Return the [x, y] coordinate for the center point of the cell that contains the specified text.  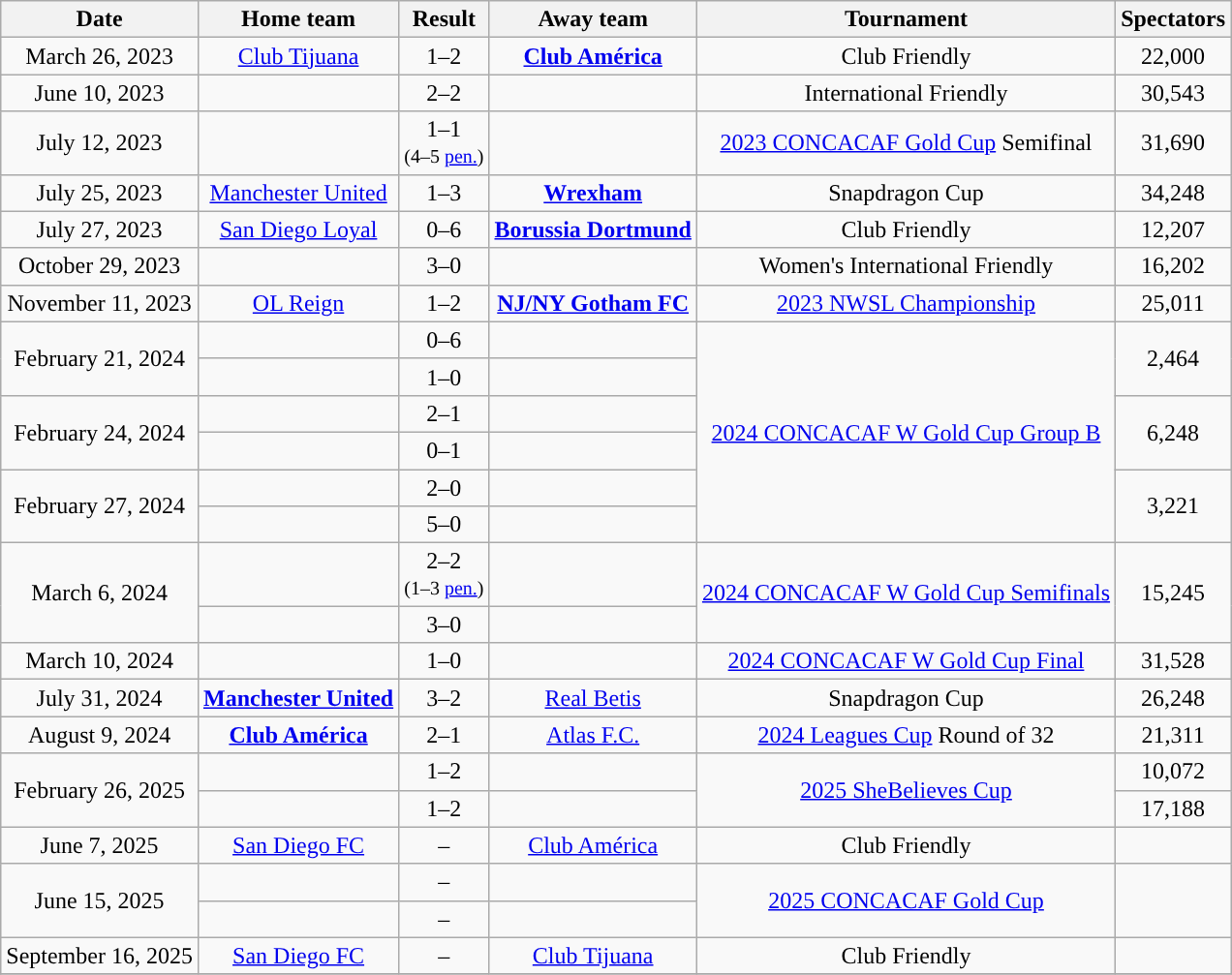
July 12, 2023 [100, 143]
Date [100, 19]
San Diego Loyal [298, 229]
International Friendly [906, 93]
July 27, 2023 [100, 229]
February 27, 2024 [100, 505]
2025 CONCACAF Gold Cup [906, 900]
Away team [593, 19]
31,528 [1174, 661]
June 7, 2025 [100, 845]
2–2 (1–3 pen.) [444, 575]
September 16, 2025 [100, 956]
NJ/NY Gotham FC [593, 303]
2023 NWSL Championship [906, 303]
1–1 (4–5 pen.) [444, 143]
15,245 [1174, 593]
5–0 [444, 525]
31,690 [1174, 143]
16,202 [1174, 266]
10,072 [1174, 772]
Home team [298, 19]
June 10, 2023 [100, 93]
2025 SheBelieves Cup [906, 790]
OL Reign [298, 303]
30,543 [1174, 93]
25,011 [1174, 303]
2–2 [444, 93]
Real Betis [593, 698]
Spectators [1174, 19]
2023 CONCACAF Gold Cup Semifinal [906, 143]
July 25, 2023 [100, 193]
Tournament [906, 19]
November 11, 2023 [100, 303]
February 26, 2025 [100, 790]
July 31, 2024 [100, 698]
2024 Leagues Cup Round of 32 [906, 735]
Borussia Dortmund [593, 229]
22,000 [1174, 56]
March 10, 2024 [100, 661]
21,311 [1174, 735]
1–3 [444, 193]
August 9, 2024 [100, 735]
3,221 [1174, 505]
March 6, 2024 [100, 593]
2,464 [1174, 358]
3–2 [444, 698]
Result [444, 19]
2024 CONCACAF W Gold Cup Final [906, 661]
34,248 [1174, 193]
October 29, 2023 [100, 266]
12,207 [1174, 229]
Atlas F.C. [593, 735]
June 15, 2025 [100, 900]
March 26, 2023 [100, 56]
17,188 [1174, 808]
26,248 [1174, 698]
2024 CONCACAF W Gold Cup Semifinals [906, 593]
February 24, 2024 [100, 432]
Wrexham [593, 193]
2024 CONCACAF W Gold Cup Group B [906, 432]
0–1 [444, 450]
February 21, 2024 [100, 358]
2–0 [444, 487]
6,248 [1174, 432]
Women's International Friendly [906, 266]
